Return the [X, Y] coordinate for the center point of the cell that contains the specified text.  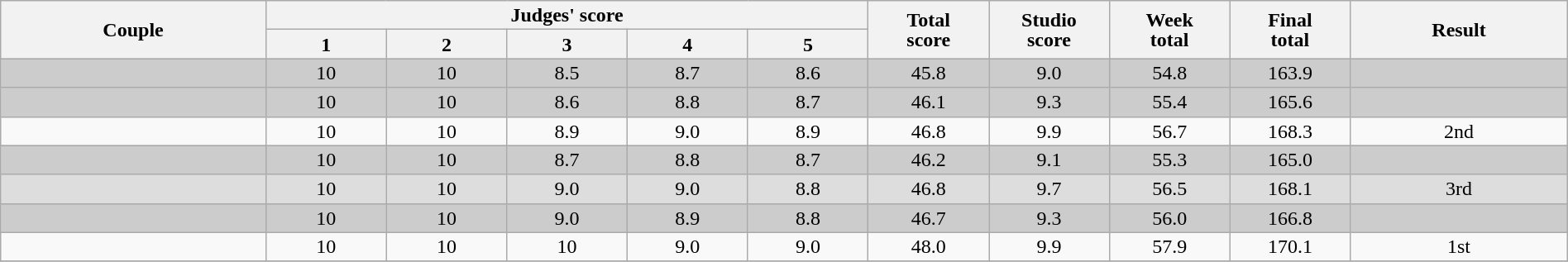
Finaltotal [1290, 30]
56.0 [1169, 218]
3rd [1459, 188]
46.2 [929, 160]
165.0 [1290, 160]
3 [567, 45]
57.9 [1169, 246]
Studioscore [1049, 30]
168.1 [1290, 188]
1st [1459, 246]
166.8 [1290, 218]
163.9 [1290, 73]
5 [808, 45]
9.7 [1049, 188]
170.1 [1290, 246]
45.8 [929, 73]
46.1 [929, 102]
4 [687, 45]
48.0 [929, 246]
46.7 [929, 218]
168.3 [1290, 131]
Totalscore [929, 30]
2 [447, 45]
2nd [1459, 131]
56.7 [1169, 131]
Couple [134, 30]
1 [326, 45]
55.3 [1169, 160]
Weektotal [1169, 30]
54.8 [1169, 73]
9.1 [1049, 160]
55.4 [1169, 102]
56.5 [1169, 188]
Judges' score [567, 15]
165.6 [1290, 102]
8.5 [567, 73]
Result [1459, 30]
